Locate the cell with the specified text and output its (x, y) center coordinate. 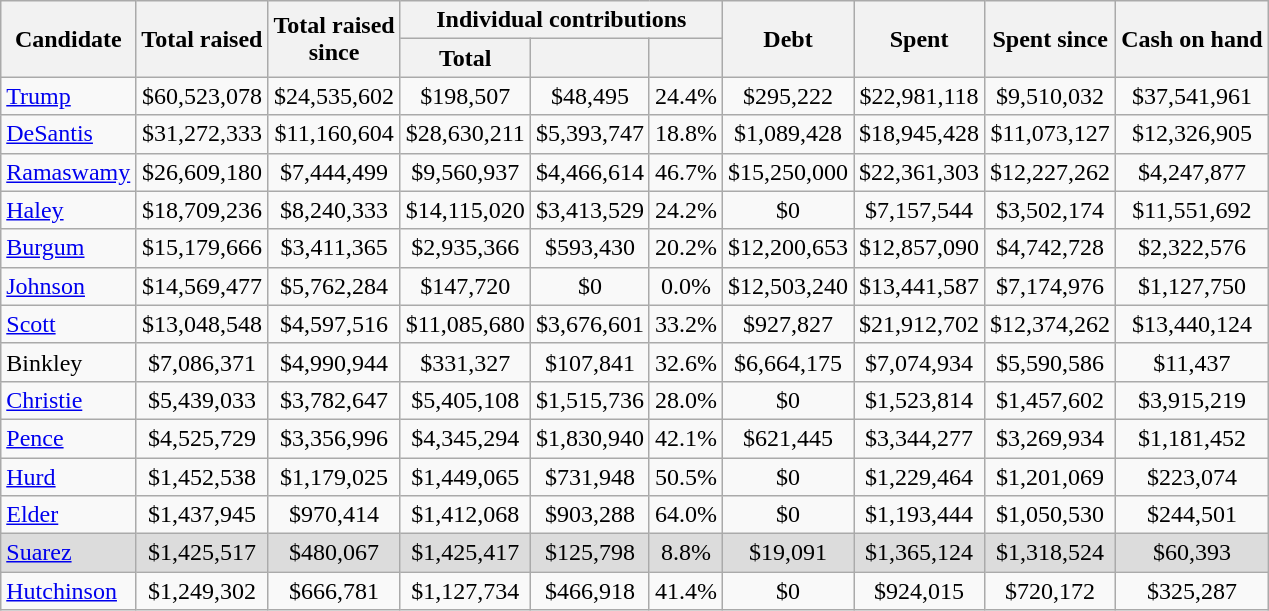
Johnson (68, 286)
$295,222 (788, 96)
Spent since (1050, 39)
$1,452,538 (202, 477)
Elder (68, 515)
24.2% (686, 210)
28.0% (686, 400)
$5,590,586 (1050, 362)
Total (465, 58)
$1,249,302 (202, 591)
$1,449,065 (465, 477)
Scott (68, 324)
DeSantis (68, 134)
Ramaswamy (68, 172)
$9,560,937 (465, 172)
$3,356,996 (334, 438)
$5,439,033 (202, 400)
$12,227,262 (1050, 172)
$3,915,219 (1192, 400)
Hurd (68, 477)
Candidate (68, 39)
$4,742,728 (1050, 248)
$1,318,524 (1050, 553)
$15,179,666 (202, 248)
$2,322,576 (1192, 248)
42.1% (686, 438)
$7,074,934 (920, 362)
Debt (788, 39)
Pence (68, 438)
33.2% (686, 324)
$5,393,747 (590, 134)
$903,288 (590, 515)
$1,193,444 (920, 515)
$11,160,604 (334, 134)
18.8% (686, 134)
$1,127,750 (1192, 286)
$26,609,180 (202, 172)
0.0% (686, 286)
$15,250,000 (788, 172)
$11,073,127 (1050, 134)
Suarez (68, 553)
$1,425,517 (202, 553)
$18,945,428 (920, 134)
$13,048,548 (202, 324)
$9,510,032 (1050, 96)
$466,918 (590, 591)
41.4% (686, 591)
50.5% (686, 477)
$970,414 (334, 515)
$14,115,020 (465, 210)
Burgum (68, 248)
$325,287 (1192, 591)
64.0% (686, 515)
$14,569,477 (202, 286)
Individual contributions (561, 20)
$12,374,262 (1050, 324)
$3,411,365 (334, 248)
Total raisedsince (334, 39)
$19,091 (788, 553)
$12,857,090 (920, 248)
$3,413,529 (590, 210)
$244,501 (1192, 515)
$198,507 (465, 96)
8.8% (686, 553)
$1,365,124 (920, 553)
$1,515,736 (590, 400)
$6,664,175 (788, 362)
$22,361,303 (920, 172)
$1,229,464 (920, 477)
24.4% (686, 96)
$3,676,601 (590, 324)
$223,074 (1192, 477)
$4,345,294 (465, 438)
$1,457,602 (1050, 400)
$11,437 (1192, 362)
$480,067 (334, 553)
Haley (68, 210)
$21,912,702 (920, 324)
$13,441,587 (920, 286)
$7,157,544 (920, 210)
$1,050,530 (1050, 515)
20.2% (686, 248)
$31,272,333 (202, 134)
$147,720 (465, 286)
$621,445 (788, 438)
32.6% (686, 362)
$927,827 (788, 324)
Trump (68, 96)
$12,200,653 (788, 248)
$1,181,452 (1192, 438)
Hutchinson (68, 591)
$1,437,945 (202, 515)
$24,535,602 (334, 96)
$12,326,905 (1192, 134)
$1,830,940 (590, 438)
$4,247,877 (1192, 172)
$3,344,277 (920, 438)
$5,405,108 (465, 400)
$1,523,814 (920, 400)
$4,466,614 (590, 172)
$11,085,680 (465, 324)
$7,174,976 (1050, 286)
$1,179,025 (334, 477)
$924,015 (920, 591)
$13,440,124 (1192, 324)
$4,525,729 (202, 438)
$60,523,078 (202, 96)
$11,551,692 (1192, 210)
$2,935,366 (465, 248)
Binkley (68, 362)
$3,502,174 (1050, 210)
$593,430 (590, 248)
$3,269,934 (1050, 438)
$1,089,428 (788, 134)
$720,172 (1050, 591)
$107,841 (590, 362)
Spent (920, 39)
$4,597,516 (334, 324)
$22,981,118 (920, 96)
Total raised (202, 39)
$60,393 (1192, 553)
$8,240,333 (334, 210)
$666,781 (334, 591)
$125,798 (590, 553)
46.7% (686, 172)
$1,425,417 (465, 553)
$1,412,068 (465, 515)
$37,541,961 (1192, 96)
$12,503,240 (788, 286)
$1,201,069 (1050, 477)
$7,444,499 (334, 172)
$4,990,944 (334, 362)
$1,127,734 (465, 591)
$731,948 (590, 477)
$28,630,211 (465, 134)
$331,327 (465, 362)
$5,762,284 (334, 286)
Christie (68, 400)
$48,495 (590, 96)
Cash on hand (1192, 39)
$7,086,371 (202, 362)
$3,782,647 (334, 400)
$18,709,236 (202, 210)
